Determine the (X, Y) coordinate at the center of the cell enclosing the given text.  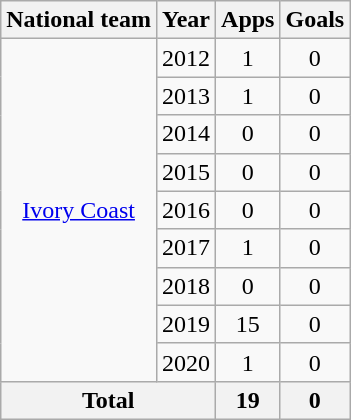
Ivory Coast (79, 210)
19 (248, 400)
Goals (315, 20)
2018 (186, 286)
2015 (186, 172)
15 (248, 324)
National team (79, 20)
2020 (186, 362)
2012 (186, 58)
2014 (186, 134)
2019 (186, 324)
2016 (186, 210)
Year (186, 20)
Apps (248, 20)
Total (108, 400)
2017 (186, 248)
2013 (186, 96)
